Locate the cell with the specified text and output its (X, Y) center coordinate. 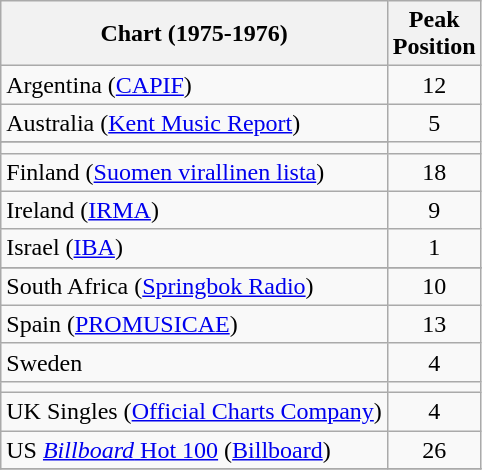
18 (434, 172)
South Africa (Springbok Radio) (194, 286)
Spain (PROMUSICAE) (194, 324)
13 (434, 324)
1 (434, 248)
Sweden (194, 362)
Chart (1975-1976) (194, 34)
10 (434, 286)
5 (434, 123)
Finland (Suomen virallinen lista) (194, 172)
26 (434, 449)
US Billboard Hot 100 (Billboard) (194, 449)
Ireland (IRMA) (194, 210)
12 (434, 85)
UK Singles (Official Charts Company) (194, 411)
Argentina (CAPIF) (194, 85)
9 (434, 210)
Australia (Kent Music Report) (194, 123)
PeakPosition (434, 34)
Israel (IBA) (194, 248)
